Output the (X, Y) coordinate of the center of the cell containing the given text.  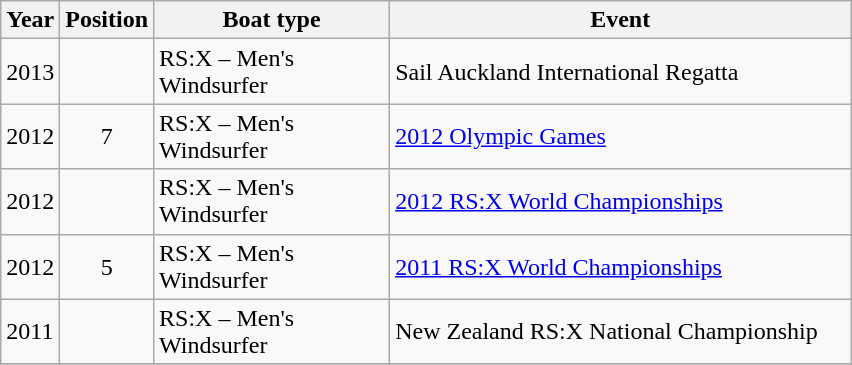
Year (30, 20)
2011 (30, 332)
7 (107, 136)
New Zealand RS:X National Championship (620, 332)
Boat type (272, 20)
2011 RS:X World Championships (620, 266)
2013 (30, 72)
2012 RS:X World Championships (620, 202)
2012 Olympic Games (620, 136)
Sail Auckland International Regatta (620, 72)
Position (107, 20)
5 (107, 266)
Event (620, 20)
